From the cell containing the given text, extract its center point as [x, y] coordinate. 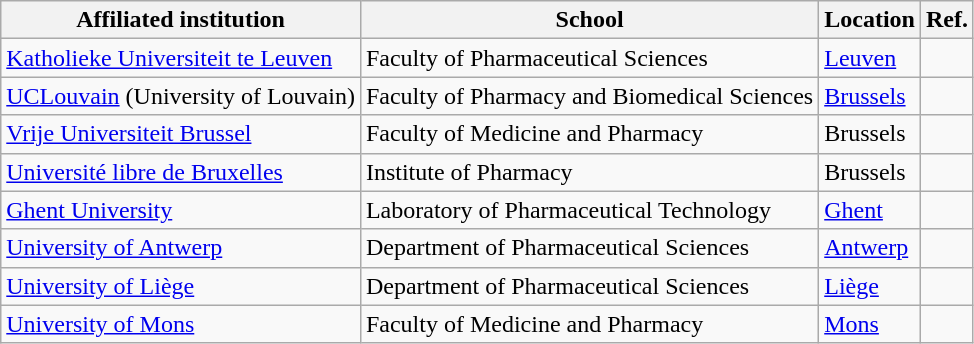
Ref. [946, 20]
Affiliated institution [181, 20]
University of Liège [181, 286]
Ghent [870, 210]
Faculty of Pharmacy and Biomedical Sciences [589, 96]
University of Mons [181, 324]
Vrije Universiteit Brussel [181, 134]
School [589, 20]
UCLouvain (University of Louvain) [181, 96]
Laboratory of Pharmaceutical Technology [589, 210]
Faculty of Pharmaceutical Sciences [589, 58]
Université libre de Bruxelles [181, 172]
Ghent University [181, 210]
Leuven [870, 58]
Mons [870, 324]
Antwerp [870, 248]
Location [870, 20]
Institute of Pharmacy [589, 172]
Katholieke Universiteit te Leuven [181, 58]
University of Antwerp [181, 248]
Liège [870, 286]
